Capture the cell that displays the provided text and extract its [X, Y] central coordinate. 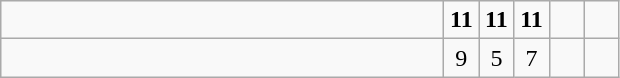
7 [532, 58]
9 [462, 58]
5 [496, 58]
